Scan for the cell matching the given text and deliver its (X, Y) coordinate at center. 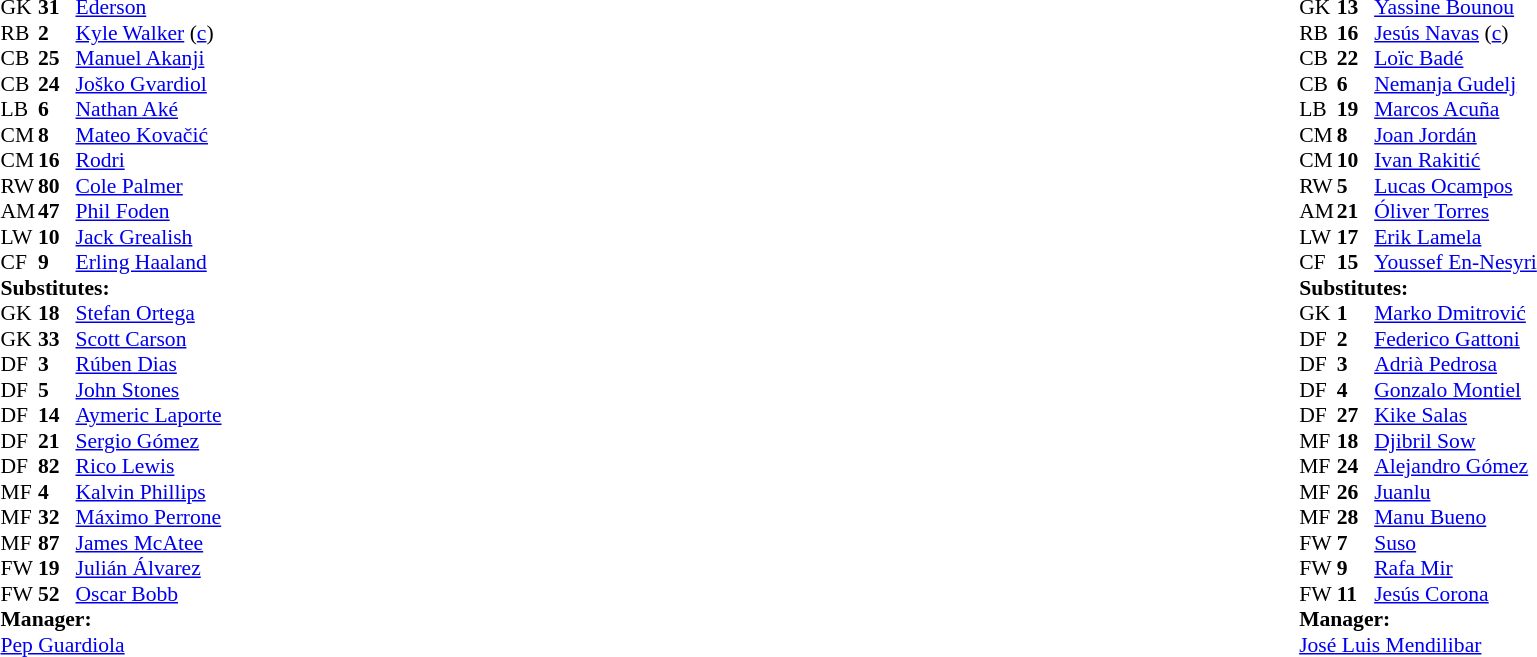
John Stones (149, 390)
11 (1356, 594)
26 (1356, 492)
47 (57, 211)
Rodri (149, 161)
Kike Salas (1456, 415)
Erling Haaland (149, 263)
Adrià Pedrosa (1456, 365)
Marko Dmitrović (1456, 313)
Loïc Badé (1456, 59)
82 (57, 467)
Jack Grealish (149, 237)
Óliver Torres (1456, 211)
Kyle Walker (c) (149, 33)
Oscar Bobb (149, 594)
Lucas Ocampos (1456, 186)
Erik Lamela (1456, 237)
Cole Palmer (149, 186)
Nathan Aké (149, 109)
Ivan Rakitić (1456, 161)
Rico Lewis (149, 467)
Federico Gattoni (1456, 339)
Manu Bueno (1456, 517)
Rúben Dias (149, 365)
Aymeric Laporte (149, 415)
Rafa Mir (1456, 569)
Djibril Sow (1456, 441)
33 (57, 339)
Marcos Acuña (1456, 109)
Joško Gvardiol (149, 84)
Julián Álvarez (149, 569)
15 (1356, 263)
James McAtee (149, 543)
27 (1356, 415)
28 (1356, 517)
Kalvin Phillips (149, 492)
32 (57, 517)
25 (57, 59)
87 (57, 543)
1 (1356, 313)
Youssef En-Nesyri (1456, 263)
Jesús Navas (c) (1456, 33)
Suso (1456, 543)
Nemanja Gudelj (1456, 84)
Alejandro Gómez (1456, 467)
Juanlu (1456, 492)
Joan Jordán (1456, 135)
7 (1356, 543)
Phil Foden (149, 211)
22 (1356, 59)
Sergio Gómez (149, 441)
Scott Carson (149, 339)
Gonzalo Montiel (1456, 390)
Jesús Corona (1456, 594)
14 (57, 415)
Stefan Ortega (149, 313)
Máximo Perrone (149, 517)
Manuel Akanji (149, 59)
52 (57, 594)
Mateo Kovačić (149, 135)
17 (1356, 237)
80 (57, 186)
